Locate the cell with the specified text and output its [x, y] center coordinate. 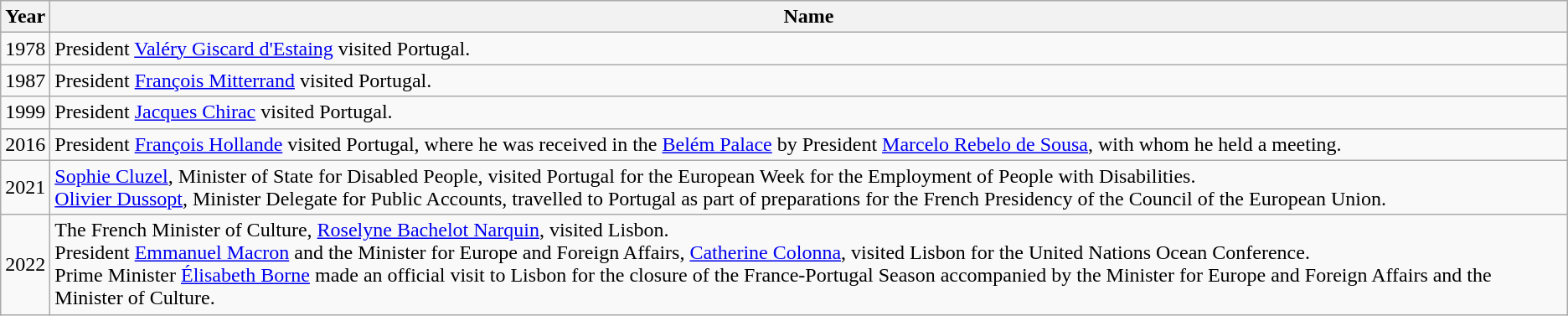
1987 [25, 80]
President François Mitterrand visited Portugal. [809, 80]
Name [809, 17]
1999 [25, 112]
1978 [25, 49]
Year [25, 17]
President Jacques Chirac visited Portugal. [809, 112]
2022 [25, 265]
2016 [25, 144]
2021 [25, 188]
President Valéry Giscard d'Estaing visited Portugal. [809, 49]
